Output the (x, y) coordinate of the center of the cell containing the given text.  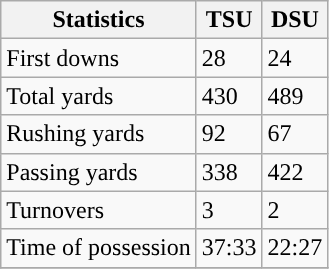
67 (295, 134)
422 (295, 172)
DSU (295, 20)
Passing yards (99, 172)
Statistics (99, 20)
TSU (229, 20)
338 (229, 172)
37:33 (229, 248)
92 (229, 134)
22:27 (295, 248)
2 (295, 210)
28 (229, 58)
430 (229, 96)
First downs (99, 58)
24 (295, 58)
Total yards (99, 96)
Rushing yards (99, 134)
489 (295, 96)
Turnovers (99, 210)
3 (229, 210)
Time of possession (99, 248)
